Return (x, y) of the center of cell containing provided text 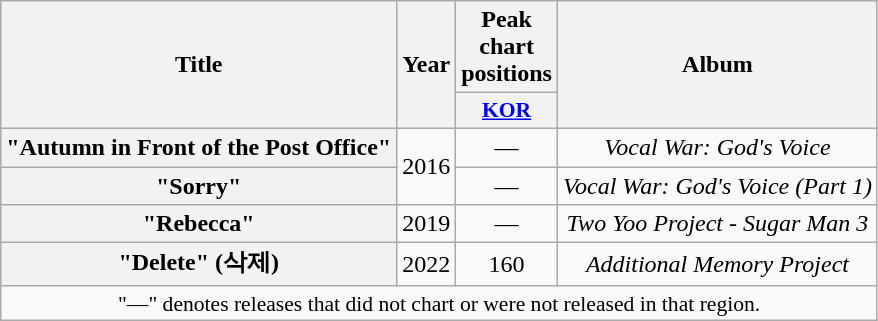
"Autumn in Front of the Post Office" (199, 147)
"Rebecca" (199, 224)
160 (507, 264)
"Sorry" (199, 185)
Title (199, 65)
KOR (507, 111)
2016 (426, 166)
Vocal War: God's Voice (717, 147)
Two Yoo Project - Sugar Man 3 (717, 224)
"Delete" (삭제) (199, 264)
Peak chart positions (507, 47)
Album (717, 65)
2022 (426, 264)
Year (426, 65)
Vocal War: God's Voice (Part 1) (717, 185)
"—" denotes releases that did not chart or were not released in that region. (440, 303)
2019 (426, 224)
Additional Memory Project (717, 264)
